For the text-containing cell, return its midpoint in (X, Y) coordinate format. 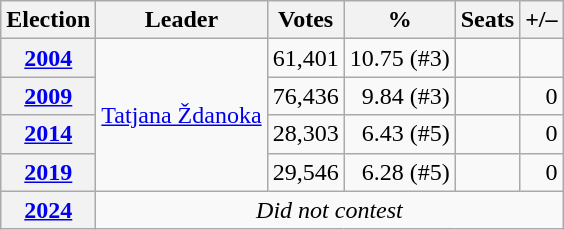
Election (48, 20)
6.43 (#5) (400, 134)
% (400, 20)
2019 (48, 172)
2014 (48, 134)
29,546 (306, 172)
76,436 (306, 96)
28,303 (306, 134)
9.84 (#3) (400, 96)
61,401 (306, 58)
2024 (48, 210)
6.28 (#5) (400, 172)
+/– (542, 20)
2004 (48, 58)
Tatjana Ždanoka (182, 115)
Seats (487, 20)
Leader (182, 20)
Did not contest (330, 210)
2009 (48, 96)
10.75 (#3) (400, 58)
Votes (306, 20)
